Output the (X, Y) coordinate of the center of the cell containing the given text.  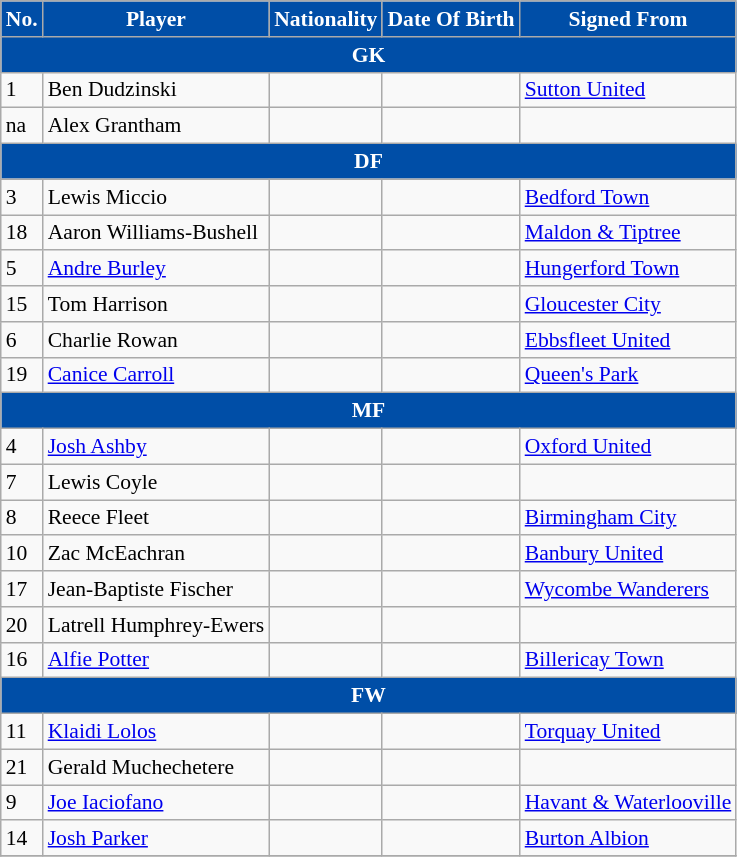
Andre Burley (156, 269)
16 (22, 660)
Wycombe Wanderers (628, 589)
na (22, 126)
19 (22, 375)
Lewis Miccio (156, 197)
Birmingham City (628, 518)
Signed From (628, 19)
Burton Albion (628, 839)
Alex Grantham (156, 126)
Ebbsfleet United (628, 340)
7 (22, 482)
Player (156, 19)
Josh Ashby (156, 447)
MF (369, 411)
Zac McEachran (156, 554)
DF (369, 162)
20 (22, 625)
14 (22, 839)
Havant & Waterlooville (628, 803)
Charlie Rowan (156, 340)
Maldon & Tiptree (628, 233)
Banbury United (628, 554)
Reece Fleet (156, 518)
Alfie Potter (156, 660)
Klaidi Lolos (156, 732)
Oxford United (628, 447)
Gerald Muchechetere (156, 767)
Gloucester City (628, 304)
Hungerford Town (628, 269)
6 (22, 340)
Aaron Williams-Bushell (156, 233)
18 (22, 233)
1 (22, 90)
5 (22, 269)
Date Of Birth (450, 19)
Bedford Town (628, 197)
Torquay United (628, 732)
17 (22, 589)
3 (22, 197)
11 (22, 732)
Tom Harrison (156, 304)
No. (22, 19)
4 (22, 447)
Billericay Town (628, 660)
10 (22, 554)
FW (369, 696)
Nationality (326, 19)
Ben Dudzinski (156, 90)
21 (22, 767)
Josh Parker (156, 839)
Lewis Coyle (156, 482)
Jean-Baptiste Fischer (156, 589)
Joe Iaciofano (156, 803)
Canice Carroll (156, 375)
8 (22, 518)
Latrell Humphrey-Ewers (156, 625)
Sutton United (628, 90)
Queen's Park (628, 375)
GK (369, 55)
15 (22, 304)
9 (22, 803)
